Find where the given text appears and provide that cell's center as (x, y) coordinate. 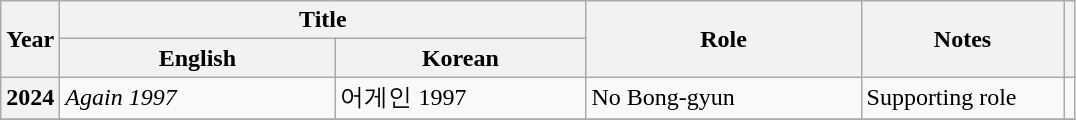
English (198, 58)
Role (724, 39)
어게인 1997 (460, 98)
No Bong-gyun (724, 98)
Korean (460, 58)
Title (323, 20)
Supporting role (962, 98)
Again 1997 (198, 98)
2024 (30, 98)
Notes (962, 39)
Year (30, 39)
